Output the [X, Y] coordinate of the center of the cell containing the given text.  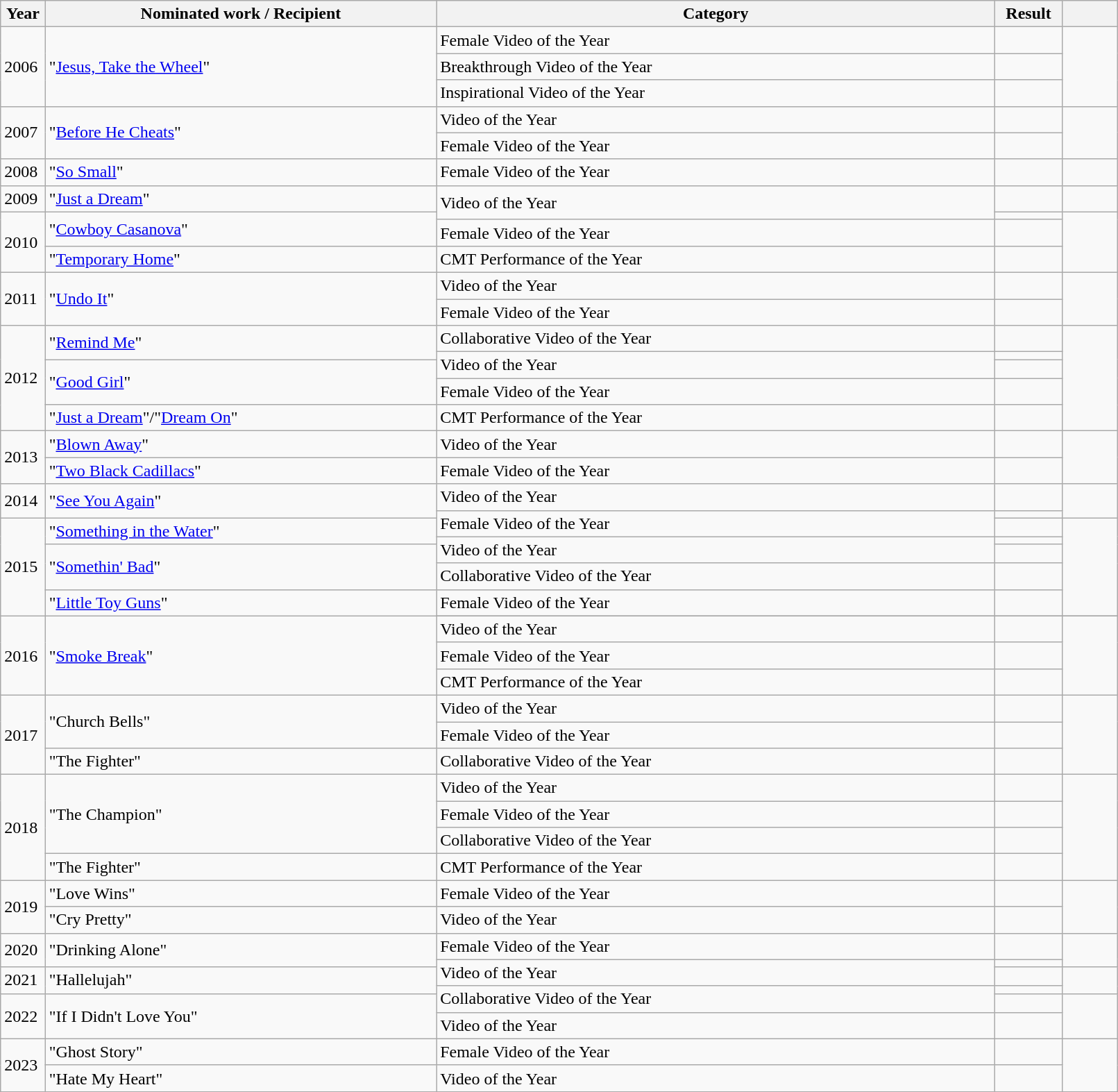
"See You Again" [241, 501]
Result [1028, 14]
2009 [23, 199]
"Drinking Alone" [241, 950]
2021 [23, 980]
2013 [23, 457]
"Temporary Home" [241, 259]
Inspirational Video of the Year [716, 93]
2008 [23, 172]
2014 [23, 501]
"Just a Dream"/"Dream On" [241, 418]
Year [23, 14]
2010 [23, 242]
"Two Black Cadillacs" [241, 471]
"Love Wins" [241, 893]
2012 [23, 378]
"Cowboy Casanova" [241, 229]
"Jesus, Take the Wheel" [241, 67]
2023 [23, 1065]
2019 [23, 907]
"Somethin' Bad" [241, 566]
Breakthrough Video of the Year [716, 67]
"Ghost Story" [241, 1052]
"Smoke Break" [241, 655]
"The Champion" [241, 814]
2022 [23, 1016]
Category [716, 14]
2016 [23, 655]
2007 [23, 133]
2015 [23, 566]
"Something in the Water" [241, 531]
"Just a Dream" [241, 199]
"Church Bells" [241, 721]
Nominated work / Recipient [241, 14]
"So Small" [241, 172]
2006 [23, 67]
"Little Toy Guns" [241, 603]
"Cry Pretty" [241, 920]
"Undo It" [241, 299]
"Blown Away" [241, 444]
"Remind Me" [241, 343]
"If I Didn't Love You" [241, 1016]
2017 [23, 734]
"Before He Cheats" [241, 133]
"Hate My Heart" [241, 1078]
2020 [23, 950]
"Hallelujah" [241, 980]
2018 [23, 828]
2011 [23, 299]
"Good Girl" [241, 382]
